From the cell containing the given text, extract its center point as [X, Y] coordinate. 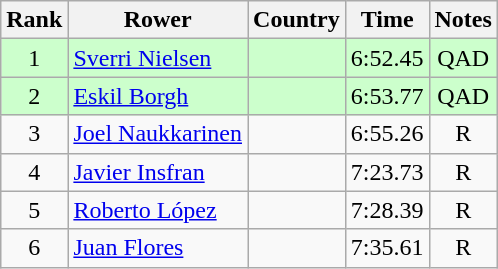
Eskil Borgh [158, 96]
6:52.45 [387, 58]
6:53.77 [387, 96]
2 [34, 96]
6 [34, 248]
5 [34, 210]
Rank [34, 20]
Rower [158, 20]
Country [297, 20]
Notes [463, 20]
3 [34, 134]
7:28.39 [387, 210]
Sverri Nielsen [158, 58]
Joel Naukkarinen [158, 134]
1 [34, 58]
Time [387, 20]
7:35.61 [387, 248]
Javier Insfran [158, 172]
4 [34, 172]
6:55.26 [387, 134]
Roberto López [158, 210]
7:23.73 [387, 172]
Juan Flores [158, 248]
